Scan for the cell matching the given text and deliver its [x, y] coordinate at center. 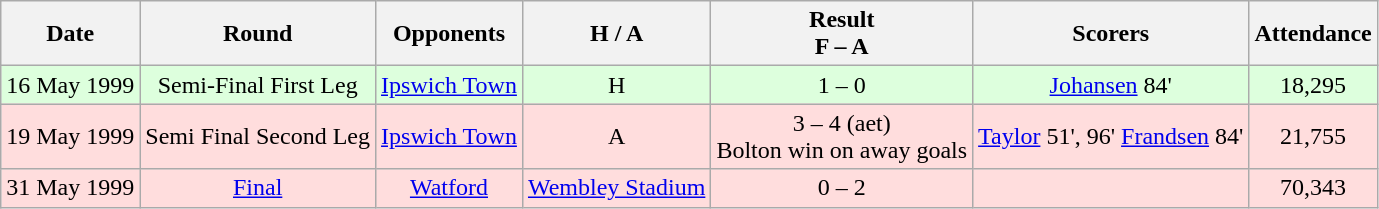
A [616, 136]
H / A [616, 34]
1 – 0 [842, 85]
H [616, 85]
Round [258, 34]
Semi Final Second Leg [258, 136]
3 – 4 (aet) Bolton win on away goals [842, 136]
Opponents [450, 34]
Semi-Final First Leg [258, 85]
Date [70, 34]
18,295 [1313, 85]
0 – 2 [842, 188]
19 May 1999 [70, 136]
Scorers [1111, 34]
Taylor 51', 96' Frandsen 84' [1111, 136]
21,755 [1313, 136]
Wembley Stadium [616, 188]
Attendance [1313, 34]
Final [258, 188]
16 May 1999 [70, 85]
Johansen 84' [1111, 85]
ResultF – A [842, 34]
Watford [450, 188]
70,343 [1313, 188]
31 May 1999 [70, 188]
